Capture the cell that displays the provided text and extract its (X, Y) central coordinate. 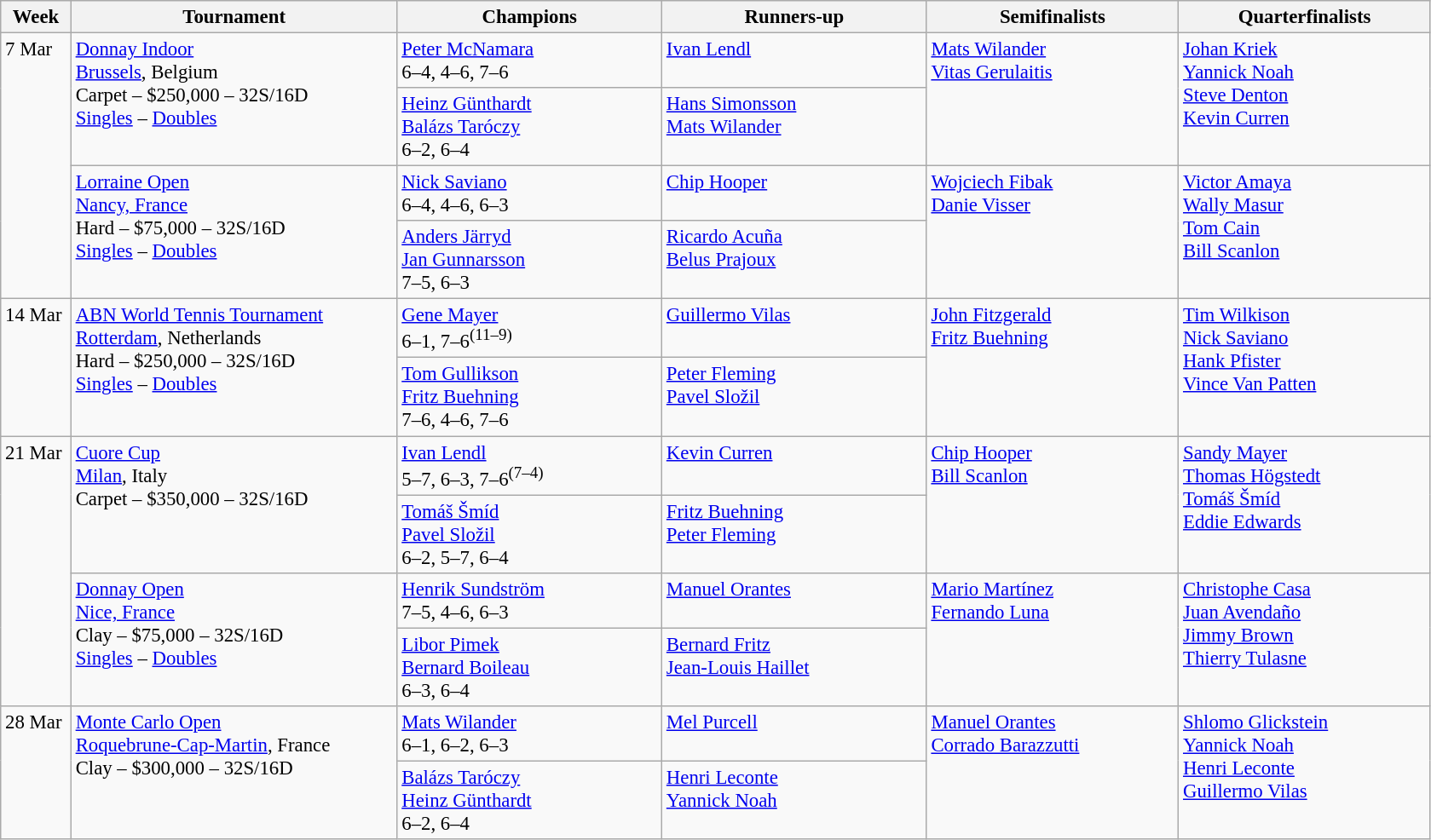
Tim Wilkison Nick Saviano Hank Pfister Vince Van Patten (1305, 368)
Runners-up (794, 17)
Chip Hooper Bill Scanlon (1053, 504)
Manuel Orantes Corrado Barazzutti (1053, 773)
Mario Martínez Fernando Luna (1053, 639)
Heinz Günthardt Balázs Taróczy 6–2, 6–4 (530, 127)
Johan Kriek Yannick Noah Steve Denton Kevin Curren (1305, 100)
Sandy Mayer Thomas Högstedt Tomáš Šmíd Eddie Edwards (1305, 504)
Week (36, 17)
Henri Leconte Yannick Noah (794, 800)
Mats Wilander Vitas Gerulaitis (1053, 100)
Henrik Sundström 7–5, 4–6, 6–3 (530, 600)
Guillermo Vilas (794, 329)
Hans Simonsson Mats Wilander (794, 127)
Kevin Curren (794, 465)
Victor Amaya Wally Masur Tom Cain Bill Scanlon (1305, 233)
14 Mar (36, 368)
Manuel Orantes (794, 600)
Tomáš Šmíd Pavel Složil 6–2, 5–7, 6–4 (530, 534)
Mats Wilander 6–1, 6–2, 6–3 (530, 734)
Bernard Fritz Jean-Louis Haillet (794, 667)
Gene Mayer 6–1, 7–6(11–9) (530, 329)
Shlomo Glickstein Yannick Noah Henri Leconte Guillermo Vilas (1305, 773)
Lorraine Open Nancy, France Hard – $75,000 – 32S/16D Singles – Doubles (234, 233)
Champions (530, 17)
Donnay Open Nice, France Clay – $75,000 – 32S/16D Singles – Doubles (234, 639)
28 Mar (36, 773)
Wojciech Fibak Danie Visser (1053, 233)
Chip Hooper (794, 194)
21 Mar (36, 571)
Peter Fleming Pavel Složil (794, 397)
Tournament (234, 17)
Semifinalists (1053, 17)
Peter McNamara 6–4, 4–6, 7–6 (530, 61)
Fritz Buehning Peter Fleming (794, 534)
Ivan Lendl 5–7, 6–3, 7–6(7–4) (530, 465)
Donnay Indoor Brussels, Belgium Carpet – $250,000 – 32S/16D Singles – Doubles (234, 100)
ABN World Tennis Tournament Rotterdam, Netherlands Hard – $250,000 – 32S/16D Singles – Doubles (234, 368)
Quarterfinalists (1305, 17)
Mel Purcell (794, 734)
John Fitzgerald Fritz Buehning (1053, 368)
Ricardo Acuña Belus Prajoux (794, 260)
7 Mar (36, 166)
Tom Gullikson Fritz Buehning 7–6, 4–6, 7–6 (530, 397)
Nick Saviano 6–4, 4–6, 6–3 (530, 194)
Libor Pimek Bernard Boileau 6–3, 6–4 (530, 667)
Ivan Lendl (794, 61)
Cuore Cup Milan, Italy Carpet – $350,000 – 32S/16D (234, 504)
Anders Järryd Jan Gunnarsson 7–5, 6–3 (530, 260)
Balázs Taróczy Heinz Günthardt 6–2, 6–4 (530, 800)
Monte Carlo Open Roquebrune-Cap-Martin, France Clay – $300,000 – 32S/16D (234, 773)
Christophe Casa Juan Avendaño Jimmy Brown Thierry Tulasne (1305, 639)
